Find where the given text appears and provide that cell's center as [x, y] coordinate. 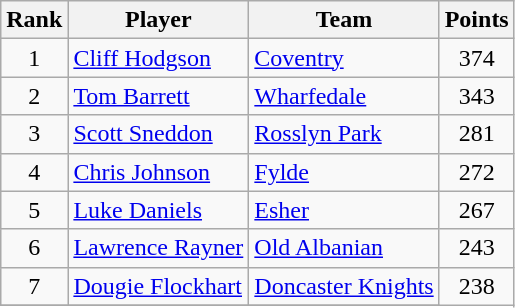
Dougie Flockhart [158, 286]
267 [476, 210]
Old Albanian [344, 248]
Luke Daniels [158, 210]
Chris Johnson [158, 172]
Scott Sneddon [158, 134]
Fylde [344, 172]
1 [34, 58]
Lawrence Rayner [158, 248]
4 [34, 172]
Tom Barrett [158, 96]
Player [158, 20]
238 [476, 286]
Rank [34, 20]
Doncaster Knights [344, 286]
343 [476, 96]
Points [476, 20]
Cliff Hodgson [158, 58]
7 [34, 286]
Rosslyn Park [344, 134]
Esher [344, 210]
Wharfedale [344, 96]
Team [344, 20]
3 [34, 134]
6 [34, 248]
243 [476, 248]
272 [476, 172]
2 [34, 96]
281 [476, 134]
374 [476, 58]
Coventry [344, 58]
5 [34, 210]
